Return the [x, y] coordinate for the center point of the cell that contains the specified text.  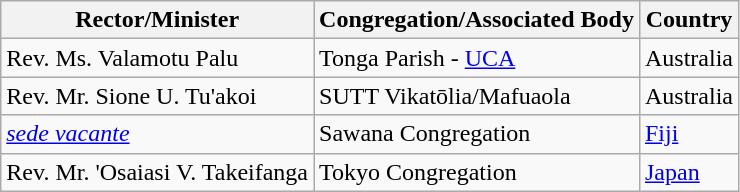
Tonga Parish - UCA [477, 58]
Rev. Ms. Valamotu Palu [158, 58]
Japan [688, 172]
Congregation/Associated Body [477, 20]
Country [688, 20]
Rev. Mr. Sione U. Tu'akoi [158, 96]
Tokyo Congregation [477, 172]
Sawana Congregation [477, 134]
sede vacante [158, 134]
SUTT Vikatōlia/Mafuaola [477, 96]
Rector/Minister [158, 20]
Rev. Mr. 'Osaiasi V. Takeifanga [158, 172]
Fiji [688, 134]
